Determine the [x, y] coordinate at the center of the cell enclosing the given text.  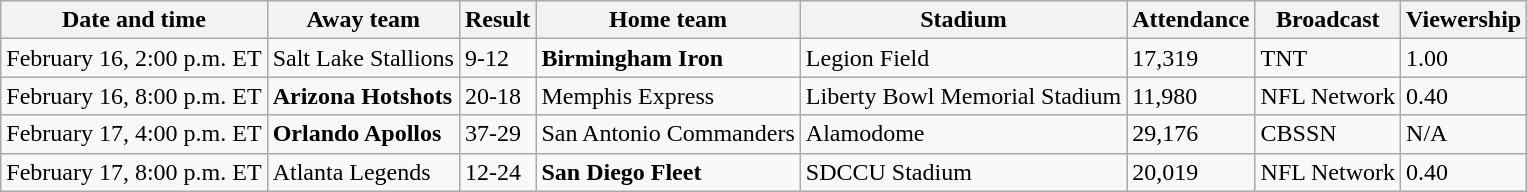
Liberty Bowl Memorial Stadium [963, 96]
9-12 [497, 58]
Arizona Hotshots [363, 96]
Stadium [963, 20]
Broadcast [1328, 20]
February 17, 8:00 p.m. ET [134, 172]
Birmingham Iron [668, 58]
12-24 [497, 172]
11,980 [1191, 96]
20-18 [497, 96]
17,319 [1191, 58]
San Diego Fleet [668, 172]
Orlando Apollos [363, 134]
CBSSN [1328, 134]
February 17, 4:00 p.m. ET [134, 134]
1.00 [1464, 58]
Date and time [134, 20]
San Antonio Commanders [668, 134]
SDCCU Stadium [963, 172]
Memphis Express [668, 96]
20,019 [1191, 172]
Legion Field [963, 58]
February 16, 8:00 p.m. ET [134, 96]
February 16, 2:00 p.m. ET [134, 58]
Attendance [1191, 20]
N/A [1464, 134]
29,176 [1191, 134]
Atlanta Legends [363, 172]
Away team [363, 20]
Alamodome [963, 134]
TNT [1328, 58]
Result [497, 20]
37-29 [497, 134]
Viewership [1464, 20]
Salt Lake Stallions [363, 58]
Home team [668, 20]
